For the text-containing cell, return its midpoint in [X, Y] coordinate format. 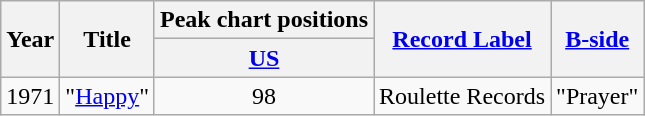
Title [108, 39]
Roulette Records [462, 96]
98 [264, 96]
Record Label [462, 39]
"Happy" [108, 96]
"Prayer" [598, 96]
Year [30, 39]
B-side [598, 39]
Peak chart positions [264, 20]
1971 [30, 96]
US [264, 58]
